Provide the (X, Y) coordinate of the cell's center where the given text is located.  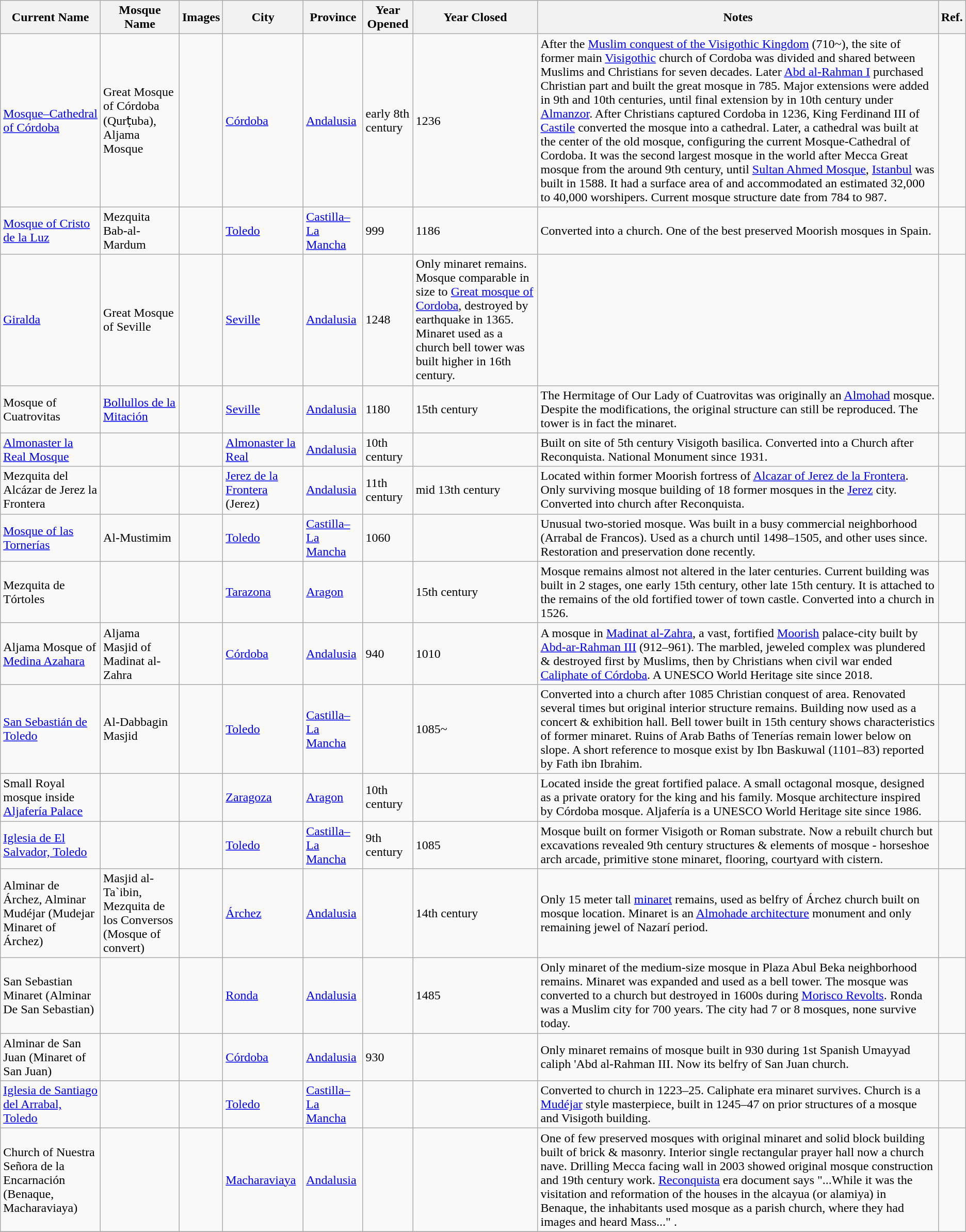
Jerez de la Frontera (Jerez) (263, 490)
Iglesia de Santiago del Arrabal, Toledo (51, 1105)
Year Opened (388, 18)
San Sebastian Minaret (Alminar De San Sebastian) (51, 996)
Mosque of las Tornerías (51, 538)
1186 (475, 231)
11th century (388, 490)
9th century (388, 845)
Mosque of Cuatrovitas (51, 409)
Current Name (51, 18)
930 (388, 1057)
Almonaster la Real (263, 450)
999 (388, 231)
1010 (475, 653)
Macharaviaya (263, 1180)
14th century (475, 913)
Al-Dabbagin Masjid (139, 728)
Iglesia de El Salvador, Toledo (51, 845)
1085 (475, 845)
1180 (388, 409)
early 8th century (388, 121)
1060 (388, 538)
Year Closed (475, 18)
San Sebastián de Toledo (51, 728)
Mosque Name (139, 18)
Great Mosque of Seville (139, 320)
Tarazona (263, 592)
Ronda (263, 996)
Ref. (952, 18)
Mezquita del Alcázar de Jerez la Frontera (51, 490)
Masjid al-Ta`ibin, Mezquita de los Conversos (Mosque of convert) (139, 913)
Province (333, 18)
Giralda (51, 320)
Built on site of 5th century Visigoth basilica. Converted into a Church after Reconquista. National Monument since 1931. (738, 450)
Al-Mustimim (139, 538)
Church of Nuestra Señora de la Encarnación (Benaque, Macharaviaya) (51, 1180)
mid 13th century (475, 490)
940 (388, 653)
Mezquita de Tórtoles (51, 592)
Aljama Masjid of Madinat al-Zahra (139, 653)
Bollullos de la Mitación (139, 409)
Converted into a church. One of the best preserved Moorish mosques in Spain. (738, 231)
Notes (738, 18)
Mezquita Bab-al-Mardum (139, 231)
Mosque–Cathedral of Córdoba (51, 121)
City (263, 18)
Zaragoza (263, 797)
Alminar de Árchez, Alminar Mudéjar (Mudejar Minaret of Árchez) (51, 913)
Images (201, 18)
Mosque of Cristo de la Luz (51, 231)
1485 (475, 996)
Small Royal mosque inside Aljafería Palace (51, 797)
Árchez (263, 913)
Aljama Mosque of Medina Azahara (51, 653)
1248 (388, 320)
Almonaster la Real Mosque (51, 450)
Only minaret remains of mosque built in 930 during 1st Spanish Umayyad caliph 'Abd al-Rahman III. Now its belfry of San Juan church. (738, 1057)
Alminar de San Juan (Minaret of San Juan) (51, 1057)
1085~ (475, 728)
Great Mosque of Córdoba (Qurṭuba), Aljama Mosque (139, 121)
1236 (475, 121)
